Detect which cell encompasses the target text, then output its [x, y] center coordinate. 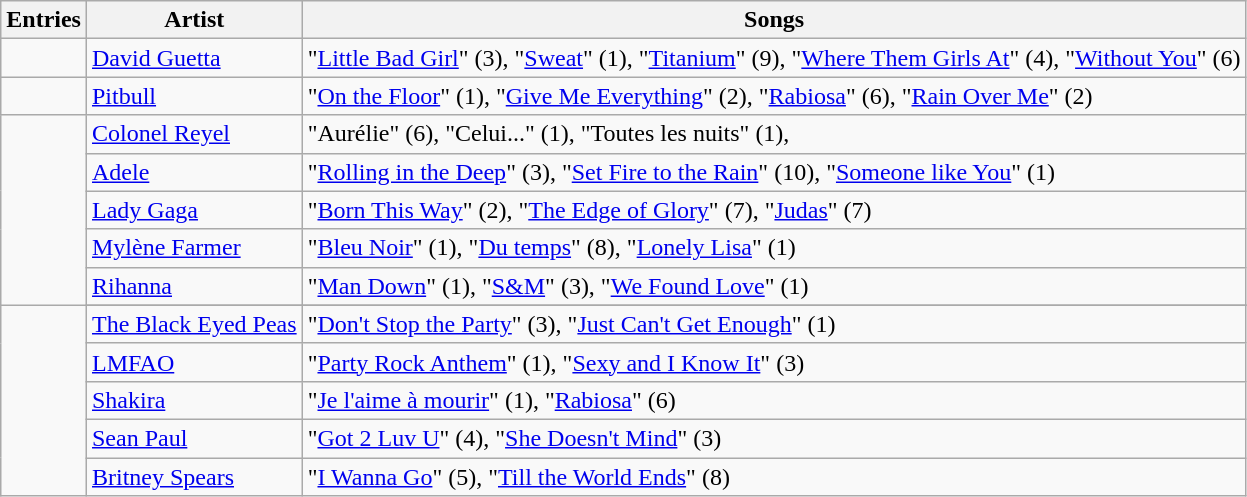
Shakira [194, 400]
Sean Paul [194, 438]
"Little Bad Girl" (3), "Sweat" (1), "Titanium" (9), "Where Them Girls At" (4), "Without You" (6) [774, 58]
"Got 2 Luv U" (4), "She Doesn't Mind" (3) [774, 438]
Britney Spears [194, 477]
LMFAO [194, 362]
Entries [44, 20]
David Guetta [194, 58]
Artist [194, 20]
Adele [194, 172]
"I Wanna Go" (5), "Till the World Ends" (8) [774, 477]
"Man Down" (1), "S&M" (3), "We Found Love" (1) [774, 286]
Lady Gaga [194, 210]
"Born This Way" (2), "The Edge of Glory" (7), "Judas" (7) [774, 210]
"Rolling in the Deep" (3), "Set Fire to the Rain" (10), "Someone like You" (1) [774, 172]
Rihanna [194, 286]
Colonel Reyel [194, 134]
"Aurélie" (6), "Celui..." (1), "Toutes les nuits" (1), [774, 134]
"Bleu Noir" (1), "Du temps" (8), "Lonely Lisa" (1) [774, 248]
"Don't Stop the Party" (3), "Just Can't Get Enough" (1) [774, 324]
"Je l'aime à mourir" (1), "Rabiosa" (6) [774, 400]
"On the Floor" (1), "Give Me Everything" (2), "Rabiosa" (6), "Rain Over Me" (2) [774, 96]
Pitbull [194, 96]
Songs [774, 20]
The Black Eyed Peas [194, 324]
"Party Rock Anthem" (1), "Sexy and I Know It" (3) [774, 362]
Mylène Farmer [194, 248]
